Locate the cell with the specified text and output its [x, y] center coordinate. 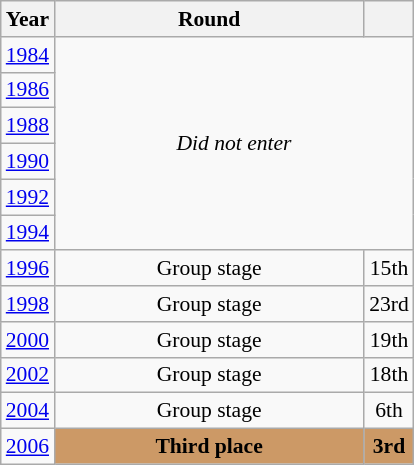
Did not enter [234, 144]
1996 [28, 269]
1998 [28, 304]
2000 [28, 340]
1984 [28, 55]
1990 [28, 162]
1992 [28, 197]
2002 [28, 375]
2006 [28, 447]
1986 [28, 90]
1988 [28, 126]
23rd [389, 304]
1994 [28, 233]
Round [209, 19]
Third place [209, 447]
3rd [389, 447]
Year [28, 19]
6th [389, 411]
15th [389, 269]
2004 [28, 411]
19th [389, 340]
18th [389, 375]
